From the cell containing the given text, extract its center point as [x, y] coordinate. 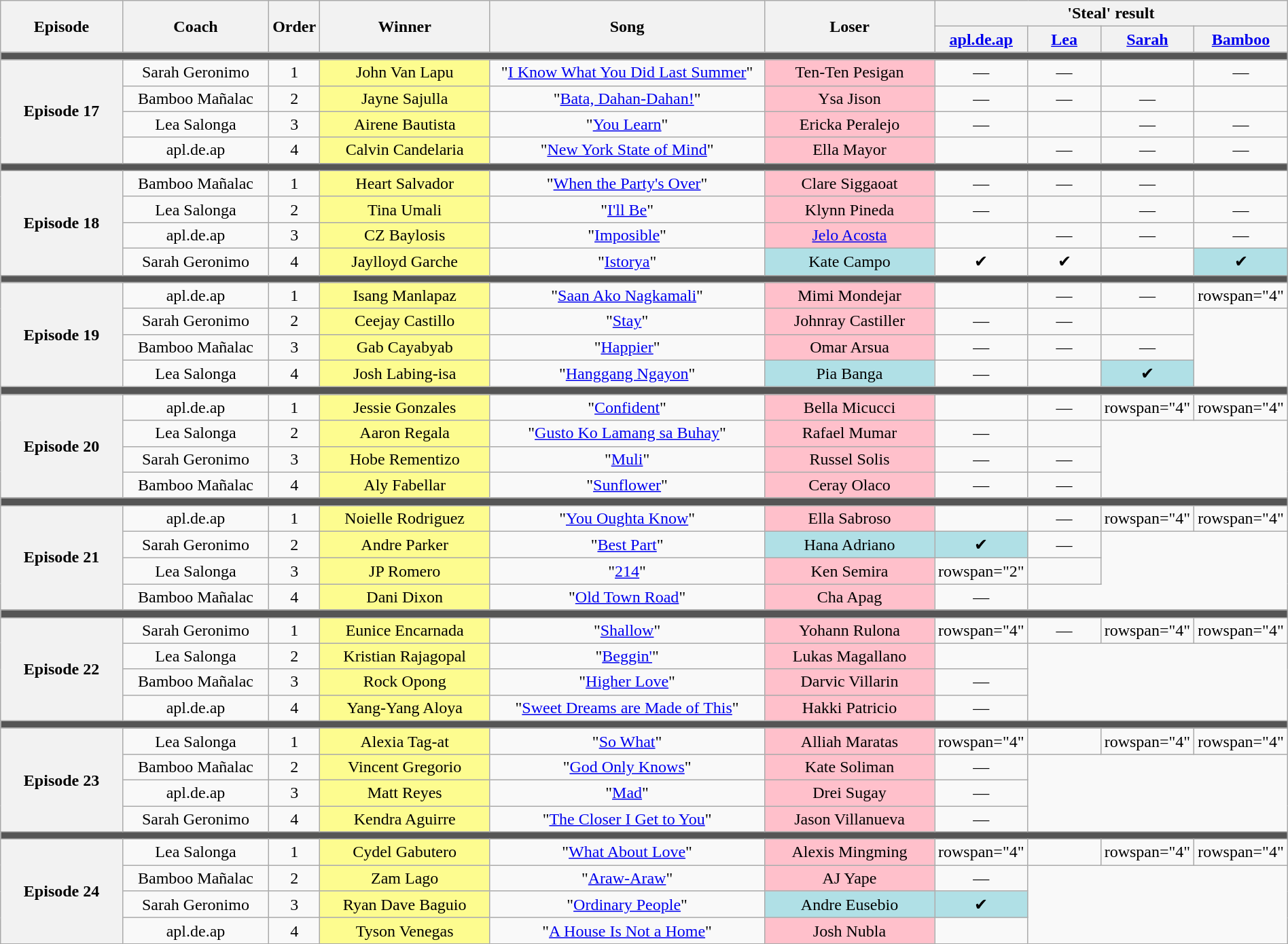
Episode 19 [62, 335]
Matt Reyes [405, 793]
Song [628, 26]
Ella Mayor [850, 150]
Hobe Rementizo [405, 459]
"I'll Be" [628, 209]
Russel Solis [850, 459]
Episode 17 [62, 111]
Aaron Regala [405, 433]
Jelo Acosta [850, 235]
Yang-Yang Aloya [405, 708]
JP Romero [405, 571]
Bella Micucci [850, 407]
Ceray Olaco [850, 485]
Pia Banga [850, 374]
Ella Sabroso [850, 518]
Kate Soliman [850, 767]
Loser [850, 26]
Episode 24 [62, 892]
Winner [405, 26]
John Van Lapu [405, 73]
Jessie Gonzales [405, 407]
Isang Manlapaz [405, 295]
Klynn Pineda [850, 209]
Tyson Venegas [405, 930]
Cydel Gabutero [405, 852]
Ken Semira [850, 571]
Ysa Jison [850, 98]
"Happier" [628, 347]
Episode 21 [62, 558]
Kristian Rajagopal [405, 656]
"Old Town Road" [628, 597]
Airene Bautista [405, 124]
"Ordinary People" [628, 905]
Ericka Peralejo [850, 124]
Tina Umali [405, 209]
AJ Yape [850, 878]
"You Learn" [628, 124]
Ryan Dave Baguio [405, 905]
Andre Parker [405, 545]
Aly Fabellar [405, 485]
"Best Part" [628, 545]
Cha Apag [850, 597]
Alexis Mingming [850, 852]
Vincent Gregorio [405, 767]
"Stay" [628, 321]
"What About Love" [628, 852]
'Steal' result [1111, 14]
Gab Cayabyab [405, 347]
Hana Adriano [850, 545]
"A House Is Not a Home" [628, 930]
Jayne Sajulla [405, 98]
Jaylloyd Garche [405, 261]
"So What" [628, 741]
Noielle Rodriguez [405, 518]
"Mad" [628, 793]
Episode 22 [62, 669]
"Hanggang Ngayon" [628, 374]
Andre Eusebio [850, 905]
Hakki Patricio [850, 708]
"New York State of Mind" [628, 150]
Order [295, 26]
Episode 20 [62, 446]
"Beggin'" [628, 656]
Johnray Castiller [850, 321]
Bamboo [1241, 39]
"Shallow" [628, 630]
"You Oughta Know" [628, 518]
"Saan Ako Nagkamali" [628, 295]
"Sweet Dreams are Made of This" [628, 708]
Rafael Mumar [850, 433]
"Imposible" [628, 235]
Episode 18 [62, 223]
Sarah [1147, 39]
Mimi Mondejar [850, 295]
"Confident" [628, 407]
Jason Villanueva [850, 818]
Eunice Encarnada [405, 630]
"God Only Knows" [628, 767]
Yohann Rulona [850, 630]
Episode 23 [62, 780]
"Bata, Dahan-Dahan!" [628, 98]
Ceejay Castillo [405, 321]
"Higher Love" [628, 682]
Clare Siggaoat [850, 183]
rowspan="2" [982, 571]
Kate Campo [850, 261]
"214" [628, 571]
Kendra Aguirre [405, 818]
Drei Sugay [850, 793]
Ten-Ten Pesigan [850, 73]
"Araw-Araw" [628, 878]
"I Know What You Did Last Summer" [628, 73]
Alliah Maratas [850, 741]
"Sunflower" [628, 485]
Coach [196, 26]
"Istorya" [628, 261]
Dani Dixon [405, 597]
"The Closer I Get to You" [628, 818]
Zam Lago [405, 878]
"When the Party's Over" [628, 183]
"Muli" [628, 459]
Rock Opong [405, 682]
Omar Arsua [850, 347]
Lukas Magallano [850, 656]
Josh Labing-isa [405, 374]
Darvic Villarin [850, 682]
Episode [62, 26]
Josh Nubla [850, 930]
CZ Baylosis [405, 235]
Heart Salvador [405, 183]
"Gusto Ko Lamang sa Buhay" [628, 433]
Alexia Tag-at [405, 741]
Calvin Candelaria [405, 150]
Lea [1064, 39]
